Find where the given text appears and provide that cell's center as (X, Y) coordinate. 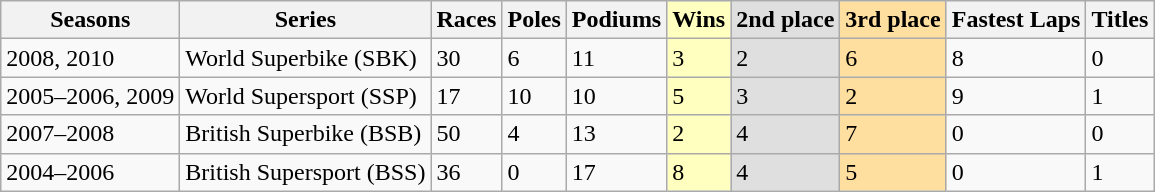
Fastest Laps (1016, 20)
British Superbike (BSB) (306, 134)
Series (306, 20)
Poles (534, 20)
3rd place (893, 20)
11 (616, 58)
World Supersport (SSP) (306, 96)
Races (466, 20)
Podiums (616, 20)
Titles (1120, 20)
Seasons (90, 20)
2005–2006, 2009 (90, 96)
2nd place (786, 20)
36 (466, 172)
2007–2008 (90, 134)
2008, 2010 (90, 58)
30 (466, 58)
7 (893, 134)
50 (466, 134)
Wins (699, 20)
9 (1016, 96)
13 (616, 134)
World Superbike (SBK) (306, 58)
British Supersport (BSS) (306, 172)
2004–2006 (90, 172)
